Output the [X, Y] coordinate of the center of the cell containing the given text.  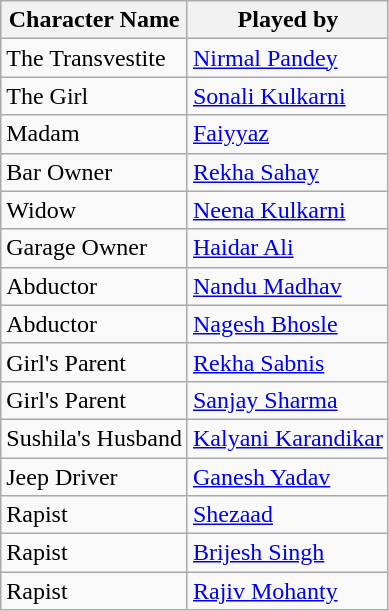
The Transvestite [94, 58]
Nagesh Bhosle [288, 324]
The Girl [94, 96]
Widow [94, 210]
Character Name [94, 20]
Jeep Driver [94, 477]
Shezaad [288, 515]
Ganesh Yadav [288, 477]
Sanjay Sharma [288, 400]
Kalyani Karandikar [288, 438]
Bar Owner [94, 172]
Faiyyaz [288, 134]
Played by [288, 20]
Nirmal Pandey [288, 58]
Rajiv Mohanty [288, 591]
Neena Kulkarni [288, 210]
Brijesh Singh [288, 553]
Nandu Madhav [288, 286]
Sonali Kulkarni [288, 96]
Rekha Sahay [288, 172]
Haidar Ali [288, 248]
Madam [94, 134]
Sushila's Husband [94, 438]
Rekha Sabnis [288, 362]
Garage Owner [94, 248]
